Capture the cell that displays the provided text and extract its [x, y] central coordinate. 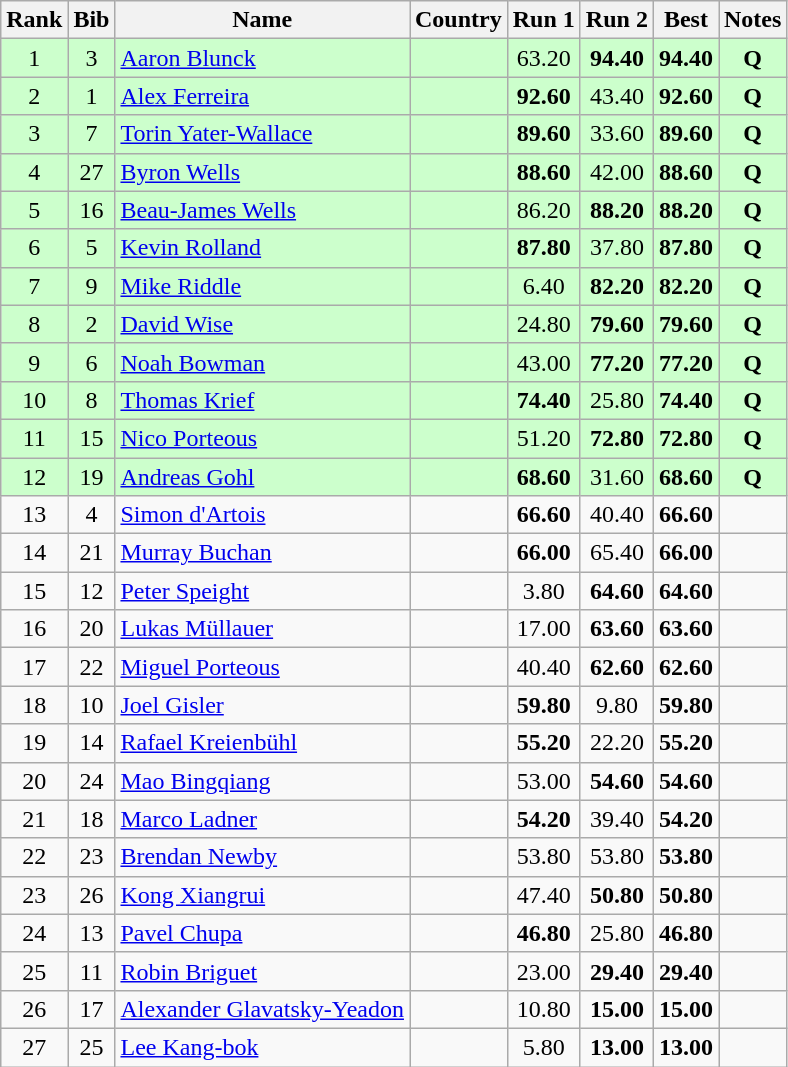
3.80 [544, 591]
Joel Gisler [262, 705]
Run 2 [616, 20]
Nico Porteous [262, 438]
Beau-James Wells [262, 210]
Miguel Porteous [262, 667]
86.20 [544, 210]
Kevin Rolland [262, 248]
Thomas Krief [262, 400]
42.00 [616, 172]
Murray Buchan [262, 553]
Noah Bowman [262, 362]
Kong Xiangrui [262, 895]
Peter Speight [262, 591]
Mike Riddle [262, 286]
22.20 [616, 743]
31.60 [616, 477]
51.20 [544, 438]
Run 1 [544, 20]
53.00 [544, 781]
6.40 [544, 286]
Best [686, 20]
Rank [34, 20]
47.40 [544, 895]
Mao Bingqiang [262, 781]
Aaron Blunck [262, 58]
5.80 [544, 1047]
63.20 [544, 58]
10.80 [544, 1009]
33.60 [616, 134]
23.00 [544, 971]
Marco Ladner [262, 819]
Country [459, 20]
9.80 [616, 705]
65.40 [616, 553]
David Wise [262, 324]
24.80 [544, 324]
39.40 [616, 819]
43.00 [544, 362]
Torin Yater-Wallace [262, 134]
Byron Wells [262, 172]
Robin Briguet [262, 971]
Brendan Newby [262, 857]
43.40 [616, 96]
Notes [752, 20]
Pavel Chupa [262, 933]
Andreas Gohl [262, 477]
Bib [92, 20]
Name [262, 20]
Alexander Glavatsky-Yeadon [262, 1009]
37.80 [616, 248]
Rafael Kreienbühl [262, 743]
Lee Kang-bok [262, 1047]
Simon d'Artois [262, 515]
Lukas Müllauer [262, 629]
17.00 [544, 629]
Alex Ferreira [262, 96]
